Output the (X, Y) coordinate of the center of the cell containing the given text.  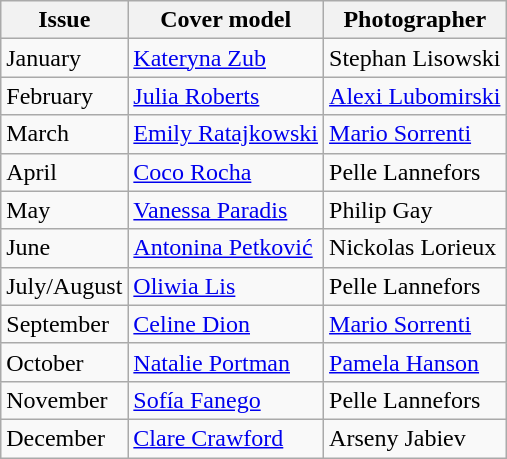
Natalie Portman (226, 362)
Issue (64, 20)
Vanessa Paradis (226, 210)
Alexi Lubomirski (415, 96)
April (64, 172)
Cover model (226, 20)
Nickolas Lorieux (415, 248)
October (64, 362)
Philip Gay (415, 210)
May (64, 210)
Julia Roberts (226, 96)
February (64, 96)
December (64, 438)
March (64, 134)
Antonina Petković (226, 248)
Kateryna Zub (226, 58)
Emily Ratajkowski (226, 134)
Stephan Lisowski (415, 58)
Coco Rocha (226, 172)
Celine Dion (226, 324)
January (64, 58)
Arseny Jabiev (415, 438)
Sofía Fanego (226, 400)
July/August (64, 286)
Photographer (415, 20)
September (64, 324)
Oliwia Lis (226, 286)
Clare Crawford (226, 438)
June (64, 248)
Pamela Hanson (415, 362)
November (64, 400)
